Identify which cell holds the provided text, then report its (X, Y) central coordinate. 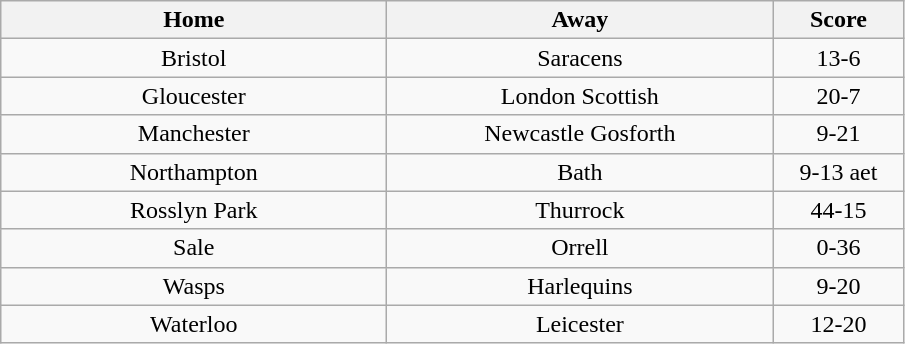
Northampton (194, 172)
Rosslyn Park (194, 210)
Sale (194, 248)
0-36 (838, 248)
Saracens (580, 58)
Manchester (194, 134)
12-20 (838, 324)
Bath (580, 172)
9-13 aet (838, 172)
Newcastle Gosforth (580, 134)
20-7 (838, 96)
9-21 (838, 134)
Orrell (580, 248)
Harlequins (580, 286)
9-20 (838, 286)
13-6 (838, 58)
Gloucester (194, 96)
Bristol (194, 58)
Thurrock (580, 210)
Away (580, 20)
Home (194, 20)
Waterloo (194, 324)
Leicester (580, 324)
Score (838, 20)
44-15 (838, 210)
London Scottish (580, 96)
Wasps (194, 286)
